Scan for the cell matching the given text and deliver its (x, y) coordinate at center. 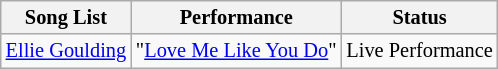
Ellie Goulding (66, 51)
Song List (66, 17)
Status (419, 17)
Live Performance (419, 51)
"Love Me Like You Do" (236, 51)
Performance (236, 17)
